Identify which cell holds the provided text, then report its (X, Y) central coordinate. 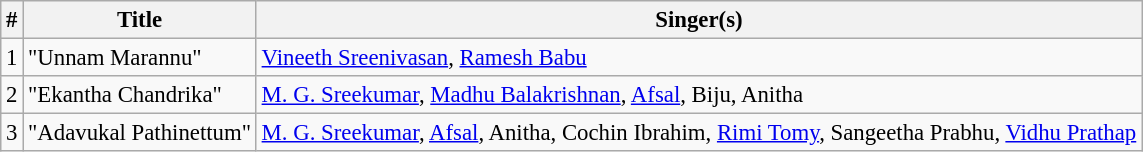
"Adavukal Pathinettum" (140, 133)
2 (12, 95)
Vineeth Sreenivasan, Ramesh Babu (698, 58)
3 (12, 133)
1 (12, 58)
Title (140, 20)
M. G. Sreekumar, Madhu Balakrishnan, Afsal, Biju, Anitha (698, 95)
# (12, 20)
"Unnam Marannu" (140, 58)
"Ekantha Chandrika" (140, 95)
Singer(s) (698, 20)
M. G. Sreekumar, Afsal, Anitha, Cochin Ibrahim, Rimi Tomy, Sangeetha Prabhu, Vidhu Prathap (698, 133)
